Detect which cell encompasses the target text, then output its (X, Y) center coordinate. 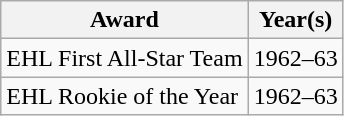
EHL First All-Star Team (124, 58)
Award (124, 20)
Year(s) (296, 20)
EHL Rookie of the Year (124, 96)
